Output the [X, Y] coordinate of the center of the cell containing the given text.  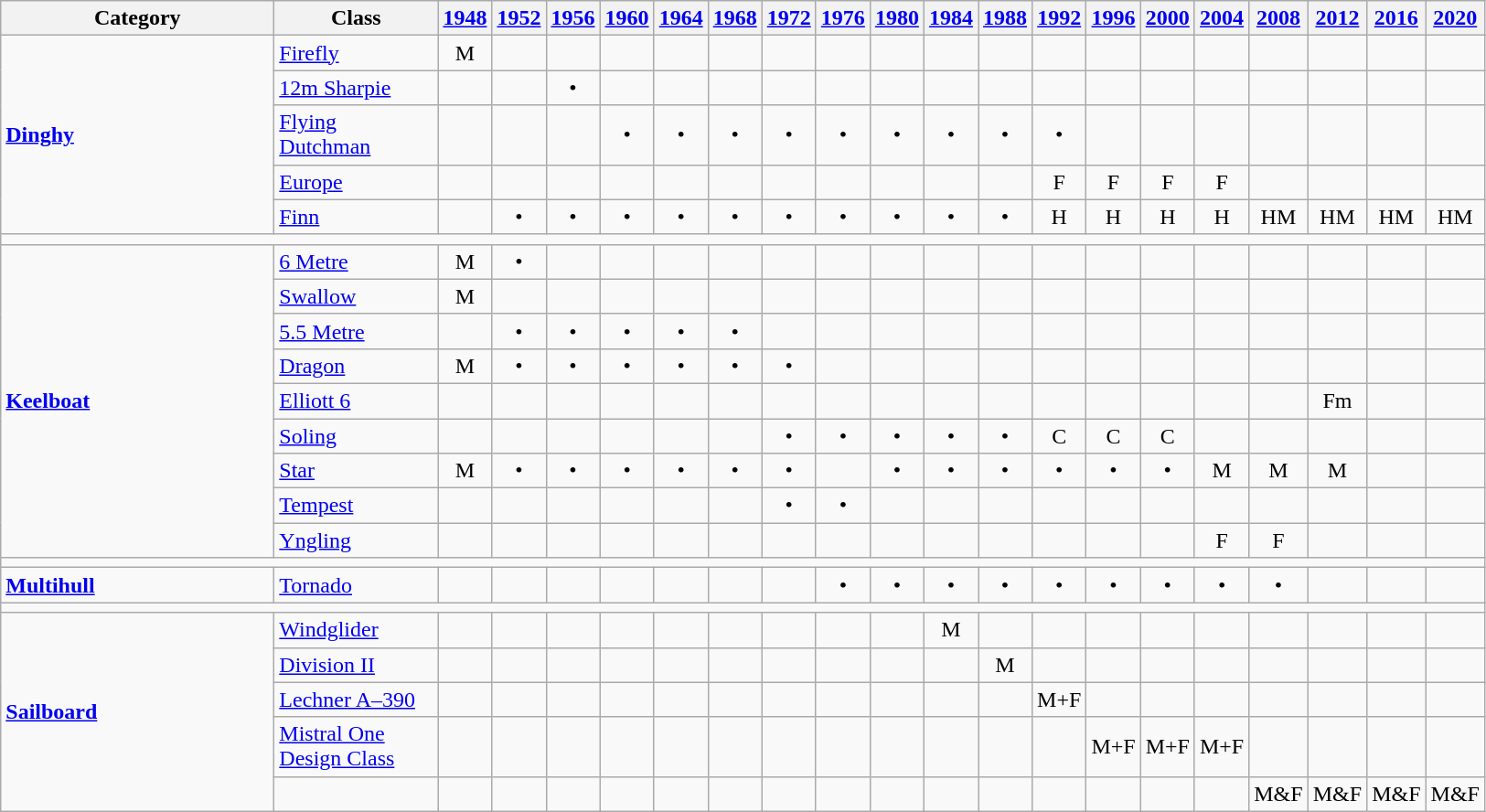
Fm [1337, 401]
1956 [572, 18]
Sailboard [137, 711]
1984 [951, 18]
Keelboat [137, 401]
1964 [680, 18]
2012 [1337, 18]
Yngling [357, 540]
Firefly [357, 53]
Class [357, 18]
1992 [1059, 18]
Flying Dutchman [357, 135]
6 Metre [357, 262]
Category [137, 18]
1988 [1006, 18]
Dragon [357, 366]
2004 [1222, 18]
1968 [735, 18]
Star [357, 471]
1952 [519, 18]
2020 [1455, 18]
2016 [1396, 18]
1972 [788, 18]
1996 [1114, 18]
Lechner A–390 [357, 700]
Windglider [357, 630]
Elliott 6 [357, 401]
1948 [465, 18]
Tornado [357, 585]
1960 [627, 18]
Mistral One Design Class [357, 746]
Finn [357, 217]
2008 [1278, 18]
Tempest [357, 506]
12m Sharpie [357, 88]
1976 [843, 18]
Soling [357, 436]
Division II [357, 665]
Multihull [137, 585]
Europe [357, 182]
5.5 Metre [357, 331]
2000 [1167, 18]
Swallow [357, 296]
Dinghy [137, 135]
1980 [896, 18]
